Return the (X, Y) coordinate for the center point of the cell that contains the specified text.  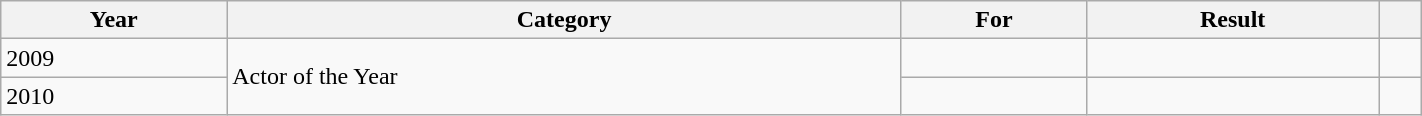
Actor of the Year (564, 77)
Category (564, 20)
Result (1233, 20)
Year (114, 20)
2009 (114, 58)
2010 (114, 96)
For (994, 20)
